Determine the [x, y] coordinate at the center of the cell enclosing the given text.  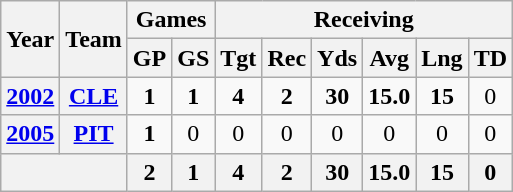
Yds [338, 58]
PIT [94, 134]
TD [490, 58]
Rec [287, 58]
Lng [442, 58]
Team [94, 39]
GP [149, 58]
2005 [30, 134]
Year [30, 39]
Games [170, 20]
GS [194, 58]
Receiving [364, 20]
CLE [94, 96]
Avg [390, 58]
Tgt [238, 58]
2002 [30, 96]
